Detect which cell encompasses the target text, then output its [x, y] center coordinate. 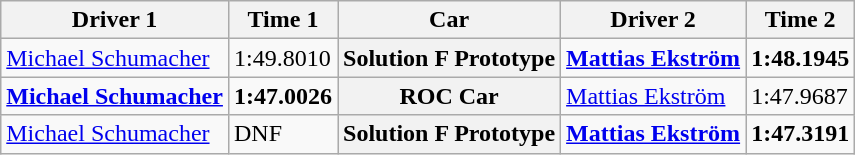
1:47.3191 [800, 134]
1:47.0026 [282, 96]
1:47.9687 [800, 96]
DNF [282, 134]
ROC Car [450, 96]
Driver 2 [654, 20]
1:48.1945 [800, 58]
Time 2 [800, 20]
Driver 1 [115, 20]
1:49.8010 [282, 58]
Car [450, 20]
Time 1 [282, 20]
